Output the [X, Y] coordinate of the center of the cell containing the given text.  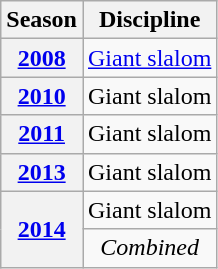
Season [42, 20]
2014 [42, 229]
2010 [42, 96]
2013 [42, 172]
2011 [42, 134]
2008 [42, 58]
Combined [149, 248]
Discipline [149, 20]
